Output the (X, Y) coordinate of the center of the cell containing the given text.  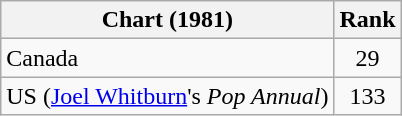
29 (368, 58)
US (Joel Whitburn's Pop Annual) (168, 96)
133 (368, 96)
Canada (168, 58)
Rank (368, 20)
Chart (1981) (168, 20)
